Extract the [X, Y] coordinate from the center of the cell holding the provided text.  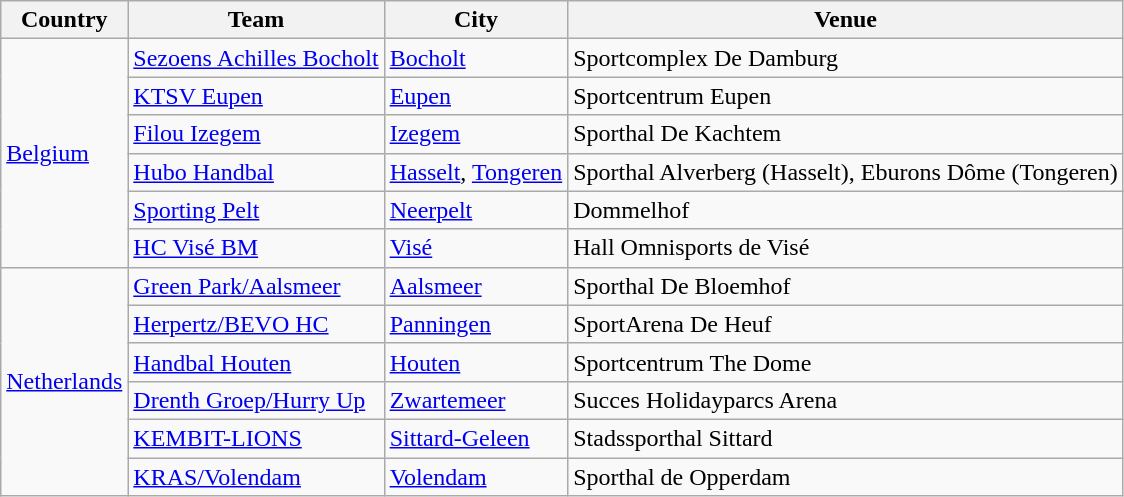
Belgium [64, 153]
Green Park/Aalsmeer [256, 286]
Country [64, 20]
Hall Omnisports de Visé [846, 248]
Handbal Houten [256, 362]
Filou Izegem [256, 134]
Sporthal De Bloemhof [846, 286]
Aalsmeer [476, 286]
City [476, 20]
Sezoens Achilles Bocholt [256, 58]
Volendam [476, 477]
Succes Holidayparcs Arena [846, 400]
KTSV Eupen [256, 96]
SportArena De Heuf [846, 324]
KRAS/Volendam [256, 477]
HC Visé BM [256, 248]
Hasselt, Tongeren [476, 172]
Stadssporthal Sittard [846, 438]
Sporthal Alverberg (Hasselt), Eburons Dôme (Tongeren) [846, 172]
Sporting Pelt [256, 210]
Sporthal de Opperdam [846, 477]
Drenth Groep/Hurry Up [256, 400]
Dommelhof [846, 210]
Sportcomplex De Damburg [846, 58]
Sportcentrum The Dome [846, 362]
Zwartemeer [476, 400]
KEMBIT-LIONS [256, 438]
Sittard-Geleen [476, 438]
Sporthal De Kachtem [846, 134]
Herpertz/BEVO HC [256, 324]
Panningen [476, 324]
Venue [846, 20]
Eupen [476, 96]
Team [256, 20]
Hubo Handbal [256, 172]
Houten [476, 362]
Izegem [476, 134]
Visé [476, 248]
Neerpelt [476, 210]
Bocholt [476, 58]
Sportcentrum Eupen [846, 96]
Netherlands [64, 381]
